Pinpoint the cell where the given text exists, returning its (X, Y) midpoint coordinate. 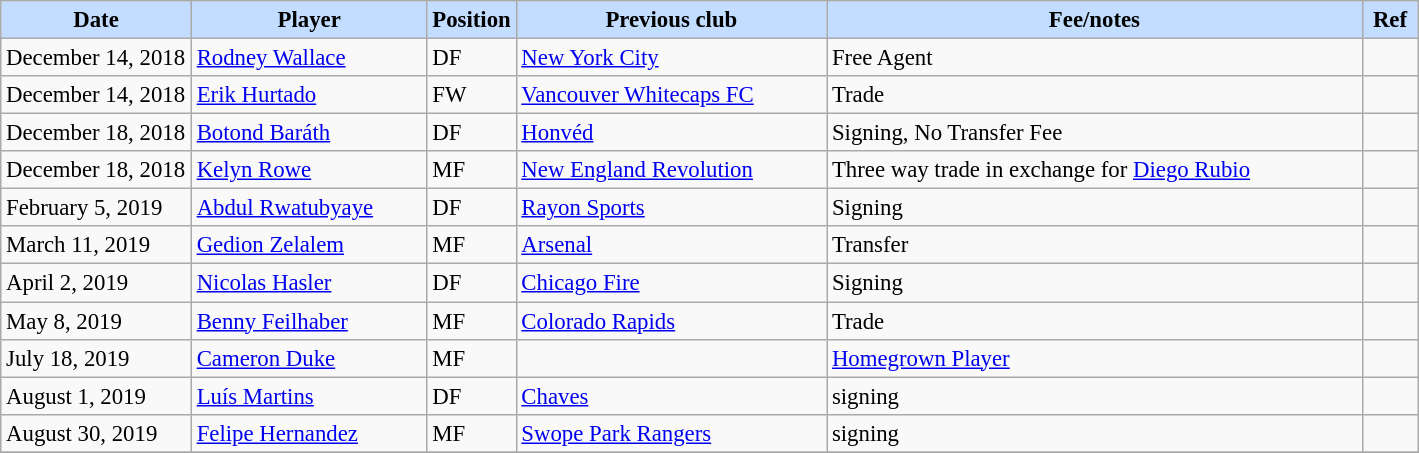
Botond Baráth (309, 133)
Free Agent (1095, 58)
Luís Martins (309, 396)
Felipe Hernandez (309, 433)
Chaves (672, 396)
Rayon Sports (672, 208)
New England Revolution (672, 170)
March 11, 2019 (96, 245)
Erik Hurtado (309, 95)
August 1, 2019 (96, 396)
Honvéd (672, 133)
Date (96, 20)
Gedion Zelalem (309, 245)
July 18, 2019 (96, 358)
New York City (672, 58)
Position (472, 20)
Abdul Rwatubyaye (309, 208)
Fee/notes (1095, 20)
Homegrown Player (1095, 358)
Player (309, 20)
April 2, 2019 (96, 283)
February 5, 2019 (96, 208)
Ref (1390, 20)
FW (472, 95)
Previous club (672, 20)
Kelyn Rowe (309, 170)
Vancouver Whitecaps FC (672, 95)
Benny Feilhaber (309, 321)
Colorado Rapids (672, 321)
May 8, 2019 (96, 321)
August 30, 2019 (96, 433)
Rodney Wallace (309, 58)
Transfer (1095, 245)
Swope Park Rangers (672, 433)
Arsenal (672, 245)
Nicolas Hasler (309, 283)
Three way trade in exchange for Diego Rubio (1095, 170)
Cameron Duke (309, 358)
Chicago Fire (672, 283)
Signing, No Transfer Fee (1095, 133)
